Capture the cell that displays the provided text and extract its [X, Y] central coordinate. 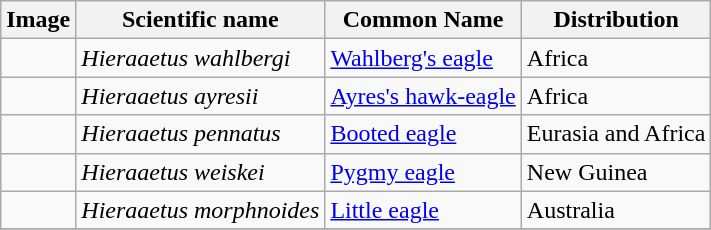
Image [38, 20]
Hieraaetus pennatus [200, 134]
New Guinea [616, 172]
Common Name [423, 20]
Hieraaetus morphnoides [200, 210]
Australia [616, 210]
Booted eagle [423, 134]
Eurasia and Africa [616, 134]
Ayres's hawk-eagle [423, 96]
Distribution [616, 20]
Hieraaetus wahlbergi [200, 58]
Hieraaetus weiskei [200, 172]
Pygmy eagle [423, 172]
Wahlberg's eagle [423, 58]
Hieraaetus ayresii [200, 96]
Scientific name [200, 20]
Little eagle [423, 210]
